Identify which cell holds the provided text, then report its (X, Y) central coordinate. 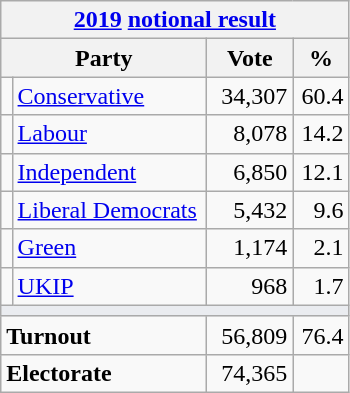
Electorate (104, 373)
Party (104, 58)
56,809 (250, 335)
Independent (110, 172)
Conservative (110, 96)
Green (110, 248)
6,850 (250, 172)
8,078 (250, 134)
60.4 (321, 96)
968 (250, 286)
9.6 (321, 210)
1.7 (321, 286)
Liberal Democrats (110, 210)
% (321, 58)
2019 notional result (175, 20)
1,174 (250, 248)
76.4 (321, 335)
12.1 (321, 172)
5,432 (250, 210)
Vote (250, 58)
74,365 (250, 373)
Labour (110, 134)
UKIP (110, 286)
2.1 (321, 248)
34,307 (250, 96)
Turnout (104, 335)
14.2 (321, 134)
